From the cell containing the given text, extract its center point as (X, Y) coordinate. 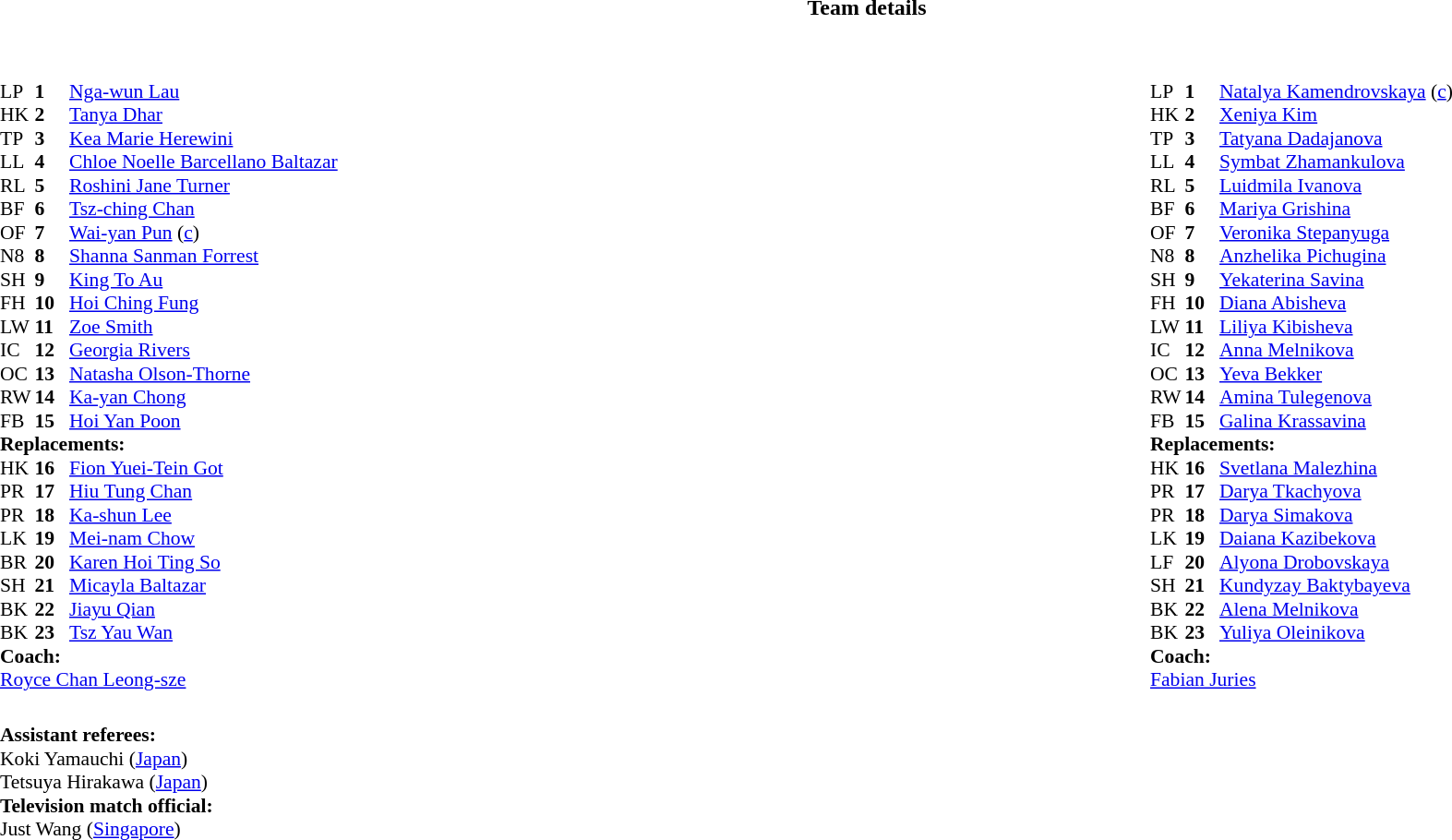
Ka-shun Lee (203, 515)
Coach: (169, 656)
Jiayu Qian (203, 609)
Chloe Noelle Barcellano Baltazar (203, 162)
Ka-yan Chong (203, 398)
King To Au (203, 280)
LF (1168, 562)
Wai-yan Pun (c) (203, 233)
Shanna Sanman Forrest (203, 256)
Roshini Jane Turner (203, 186)
Karen Hoi Ting So (203, 562)
Zoe Smith (203, 327)
Micayla Baltazar (203, 586)
Replacements: (169, 444)
Georgia Rivers (203, 350)
Mei-nam Chow (203, 538)
Hiu Tung Chan (203, 492)
Natasha Olson-Thorne (203, 374)
Hoi Ching Fung (203, 304)
Royce Chan Leong-sze (169, 680)
BR (18, 562)
Nga-wun Lau (203, 91)
Kea Marie Herewini (203, 138)
Hoi Yan Poon (203, 421)
Fion Yuei-Tein Got (203, 468)
Tsz-ching Chan (203, 210)
Tsz Yau Wan (203, 632)
Tanya Dhar (203, 115)
